For the text-containing cell, return its midpoint in (X, Y) coordinate format. 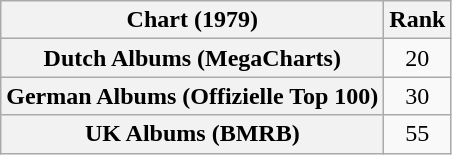
Rank (418, 20)
20 (418, 58)
55 (418, 134)
30 (418, 96)
Dutch Albums (MegaCharts) (192, 58)
German Albums (Offizielle Top 100) (192, 96)
UK Albums (BMRB) (192, 134)
Chart (1979) (192, 20)
